For the text-containing cell, return its midpoint in [x, y] coordinate format. 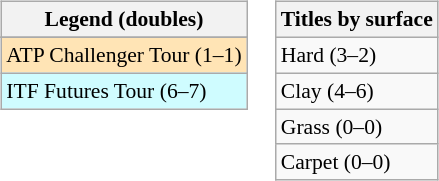
Carpet (0–0) [357, 162]
Legend (doubles) [124, 20]
Grass (0–0) [357, 127]
Titles by surface [357, 20]
ITF Futures Tour (6–7) [124, 91]
ATP Challenger Tour (1–1) [124, 55]
Hard (3–2) [357, 55]
Clay (4–6) [357, 91]
